Return (X, Y) of the center of cell containing provided text 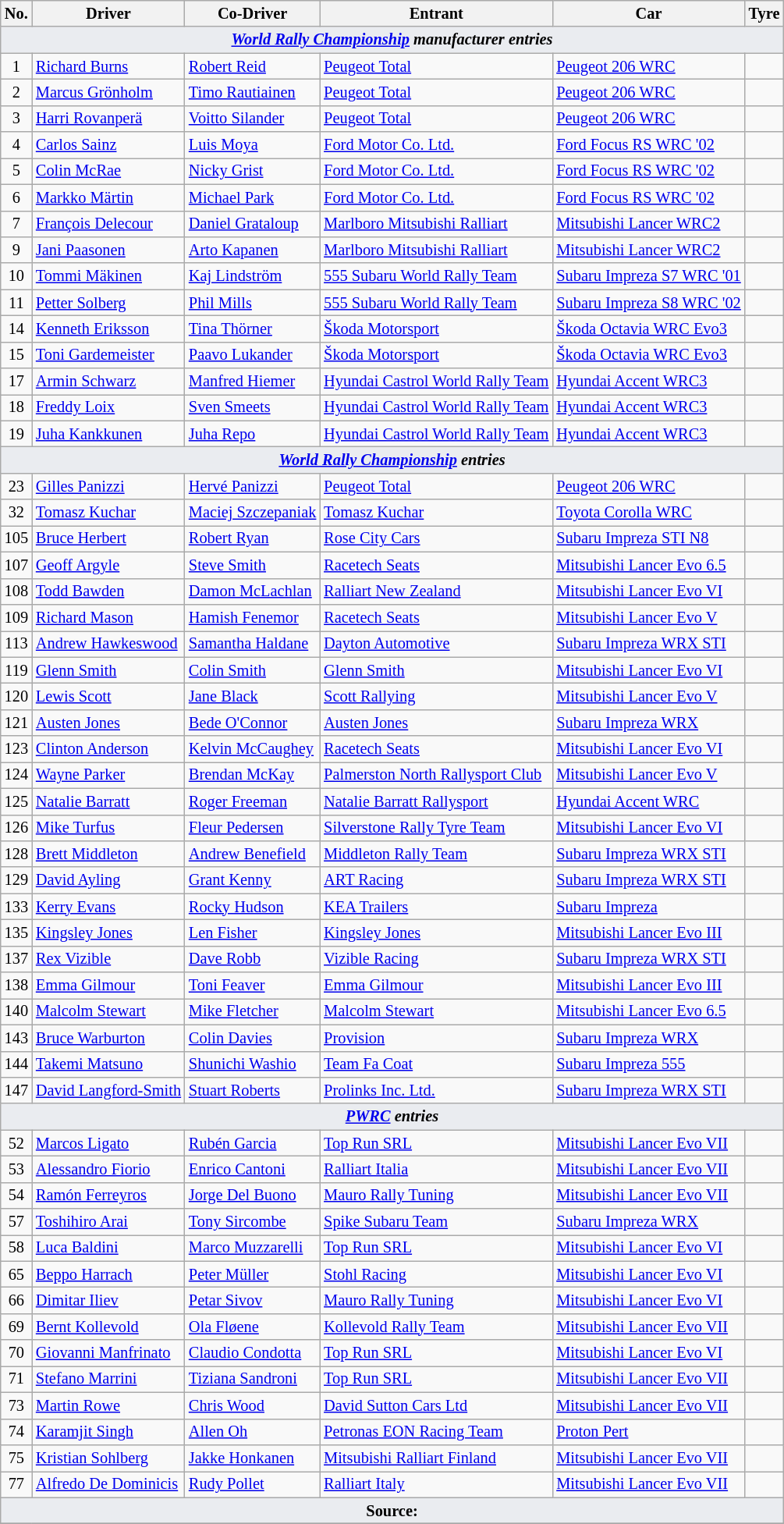
Palmerston North Rallysport Club (436, 775)
Kenneth Eriksson (108, 329)
Tina Thörner (253, 329)
Jani Paasonen (108, 250)
Roger Freeman (253, 801)
Proton Pert (648, 1432)
125 (16, 801)
143 (16, 1038)
Giovanni Manfrinato (108, 1353)
Subaru Impreza (648, 907)
Steve Smith (253, 565)
Len Fisher (253, 933)
Jakke Honkanen (253, 1458)
Alfredo De Dominicis (108, 1484)
PWRC entries (392, 1117)
65 (16, 1274)
109 (16, 617)
144 (16, 1064)
Hervé Panizzi (253, 486)
Hyundai Accent WRC (648, 801)
Middleton Rally Team (436, 854)
5 (16, 171)
Car (648, 13)
Daniel Grataloup (253, 224)
Timo Rautiainen (253, 92)
128 (16, 854)
Team Fa Coat (436, 1064)
Phil Mills (253, 303)
19 (16, 434)
133 (16, 907)
Nicky Grist (253, 171)
Sven Smeets (253, 407)
Rose City Cars (436, 538)
Co-Driver (253, 13)
Ramón Ferreyros (108, 1195)
119 (16, 670)
Martin Rowe (108, 1405)
Paavo Lukander (253, 355)
120 (16, 696)
Dayton Automotive (436, 644)
Brett Middleton (108, 854)
Fleur Pedersen (253, 828)
KEA Trailers (436, 907)
77 (16, 1484)
Clinton Anderson (108, 749)
58 (16, 1248)
Colin Smith (253, 670)
11 (16, 303)
Grant Kenny (253, 880)
Ola Fløene (253, 1327)
10 (16, 276)
Juha Kankkunen (108, 434)
Bruce Warburton (108, 1038)
53 (16, 1169)
14 (16, 329)
Andrew Hawkeswood (108, 644)
Robert Reid (253, 66)
Juha Repo (253, 434)
Kollevold Rally Team (436, 1327)
Allen Oh (253, 1432)
Voitto Silander (253, 119)
World Rally Championship entries (392, 460)
6 (16, 197)
17 (16, 382)
Jane Black (253, 696)
Colin Davies (253, 1038)
Stuart Roberts (253, 1090)
Colin McRae (108, 171)
Kerry Evans (108, 907)
Subaru Impreza STI N8 (648, 538)
Stefano Marrini (108, 1379)
Rudy Pollet (253, 1484)
Rubén Garcia (253, 1143)
Gilles Panizzi (108, 486)
54 (16, 1195)
Marco Muzzarelli (253, 1248)
18 (16, 407)
Toni Gardemeister (108, 355)
15 (16, 355)
Kaj Lindström (253, 276)
Marcos Ligato (108, 1143)
Kelvin McCaughey (253, 749)
Samantha Haldane (253, 644)
66 (16, 1301)
Freddy Loix (108, 407)
Karamjit Singh (108, 1432)
Kristian Sohlberg (108, 1458)
71 (16, 1379)
129 (16, 880)
Tony Sircombe (253, 1222)
Shunichi Washio (253, 1064)
Stohl Racing (436, 1274)
108 (16, 591)
Source: (392, 1511)
137 (16, 959)
3 (16, 119)
François Delecour (108, 224)
Vizible Racing (436, 959)
Tommi Mäkinen (108, 276)
Tiziana Sandroni (253, 1379)
32 (16, 513)
David Sutton Cars Ltd (436, 1405)
Petar Sivov (253, 1301)
74 (16, 1432)
Andrew Benefield (253, 854)
Petronas EON Racing Team (436, 1432)
57 (16, 1222)
Dave Robb (253, 959)
Tyre (764, 13)
Manfred Hiemer (253, 382)
Dimitar Iliev (108, 1301)
Claudio Condotta (253, 1353)
Rocky Hudson (253, 907)
Natalie Barratt Rallysport (436, 801)
Petter Solberg (108, 303)
No. (16, 13)
Provision (436, 1038)
Toshihiro Arai (108, 1222)
Entrant (436, 13)
Beppo Harrach (108, 1274)
Mike Fletcher (253, 1011)
126 (16, 828)
Chris Wood (253, 1405)
Maciej Szczepaniak (253, 513)
Ralliart Italy (436, 1484)
Brendan McKay (253, 775)
Silverstone Rally Tyre Team (436, 828)
123 (16, 749)
Spike Subaru Team (436, 1222)
Enrico Cantoni (253, 1169)
Armin Schwarz (108, 382)
World Rally Championship manufacturer entries (392, 40)
Toyota Corolla WRC (648, 513)
Takemi Matsuno (108, 1064)
Jorge Del Buono (253, 1195)
Robert Ryan (253, 538)
Natalie Barratt (108, 801)
69 (16, 1327)
Mitsubishi Ralliart Finland (436, 1458)
73 (16, 1405)
Ralliart Italia (436, 1169)
Geoff Argyle (108, 565)
52 (16, 1143)
Markko Märtin (108, 197)
Rex Vizible (108, 959)
107 (16, 565)
Richard Burns (108, 66)
Carlos Sainz (108, 145)
Marcus Grönholm (108, 92)
140 (16, 1011)
Scott Rallying (436, 696)
Prolinks Inc. Ltd. (436, 1090)
David Ayling (108, 880)
Bruce Herbert (108, 538)
Richard Mason (108, 617)
Bernt Kollevold (108, 1327)
124 (16, 775)
4 (16, 145)
Alessandro Fiorio (108, 1169)
Subaru Impreza S8 WRC '02 (648, 303)
121 (16, 723)
Luis Moya (253, 145)
Damon McLachlan (253, 591)
Toni Feaver (253, 986)
Peter Müller (253, 1274)
David Langford-Smith (108, 1090)
70 (16, 1353)
Arto Kapanen (253, 250)
113 (16, 644)
1 (16, 66)
135 (16, 933)
23 (16, 486)
2 (16, 92)
Wayne Parker (108, 775)
Subaru Impreza S7 WRC '01 (648, 276)
Ralliart New Zealand (436, 591)
Michael Park (253, 197)
7 (16, 224)
Todd Bawden (108, 591)
Harri Rovanperä (108, 119)
ART Racing (436, 880)
Bede O'Connor (253, 723)
147 (16, 1090)
75 (16, 1458)
Subaru Impreza 555 (648, 1064)
Mike Turfus (108, 828)
Luca Baldini (108, 1248)
9 (16, 250)
Hamish Fenemor (253, 617)
105 (16, 538)
Driver (108, 13)
138 (16, 986)
Lewis Scott (108, 696)
